Pinpoint the cell where the given text exists, returning its (x, y) midpoint coordinate. 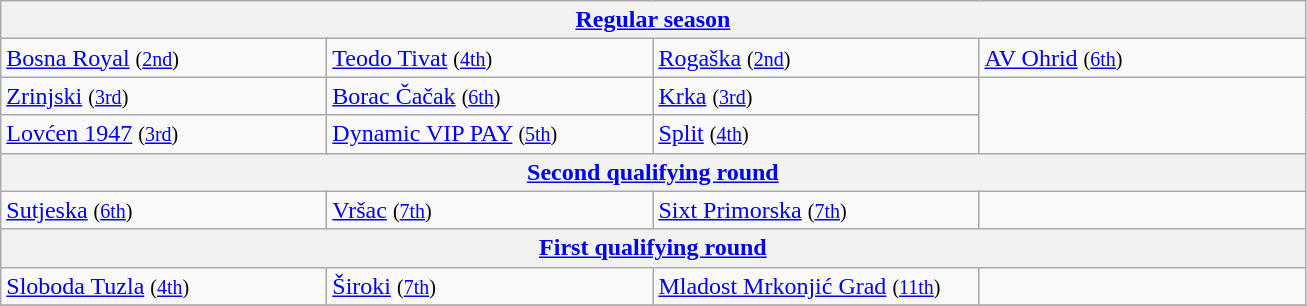
Borac Čačak (6th) (490, 96)
Vršac (7th) (490, 210)
Lovćen 1947 (3rd) (164, 134)
Regular season (653, 20)
First qualifying round (653, 248)
Dynamic VIP PAY (5th) (490, 134)
AV Ohrid (6th) (1142, 58)
Bosna Royal (2nd) (164, 58)
Široki (7th) (490, 286)
Teodo Tivat (4th) (490, 58)
Second qualifying round (653, 172)
Zrinjski (3rd) (164, 96)
Split (4th) (816, 134)
Sixt Primorska (7th) (816, 210)
Rogaška (2nd) (816, 58)
Krka (3rd) (816, 96)
Sutjeska (6th) (164, 210)
Mladost Mrkonjić Grad (11th) (816, 286)
Sloboda Tuzla (4th) (164, 286)
